Provide the [X, Y] coordinate of the cell's center where the given text is located.  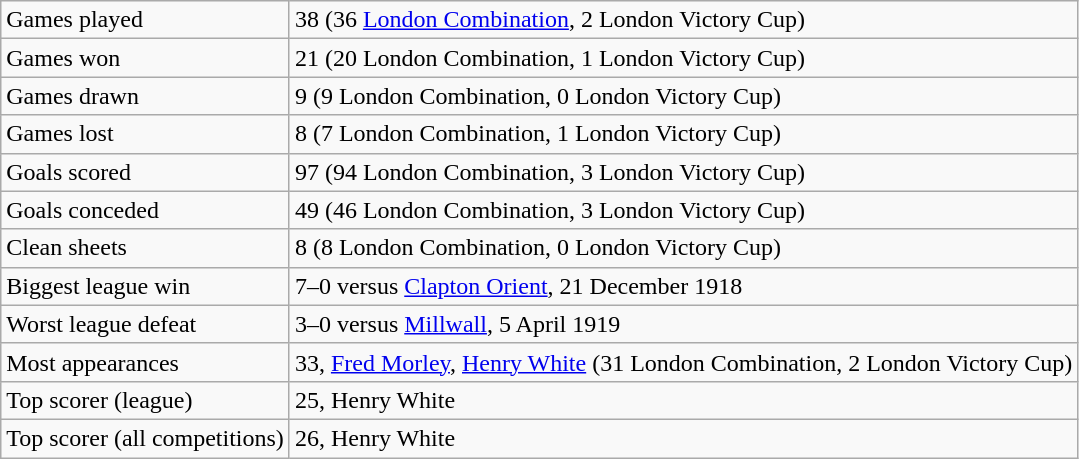
38 (36 London Combination, 2 London Victory Cup) [683, 20]
Top scorer (league) [146, 400]
26, Henry White [683, 438]
9 (9 London Combination, 0 London Victory Cup) [683, 96]
Games won [146, 58]
3–0 versus Millwall, 5 April 1919 [683, 324]
Worst league defeat [146, 324]
Games lost [146, 134]
Top scorer (all competitions) [146, 438]
Games played [146, 20]
7–0 versus Clapton Orient, 21 December 1918 [683, 286]
Biggest league win [146, 286]
Games drawn [146, 96]
Most appearances [146, 362]
33, Fred Morley, Henry White (31 London Combination, 2 London Victory Cup) [683, 362]
8 (7 London Combination, 1 London Victory Cup) [683, 134]
Goals scored [146, 172]
25, Henry White [683, 400]
49 (46 London Combination, 3 London Victory Cup) [683, 210]
Clean sheets [146, 248]
8 (8 London Combination, 0 London Victory Cup) [683, 248]
97 (94 London Combination, 3 London Victory Cup) [683, 172]
Goals conceded [146, 210]
21 (20 London Combination, 1 London Victory Cup) [683, 58]
